Identify which cell holds the provided text, then report its [x, y] central coordinate. 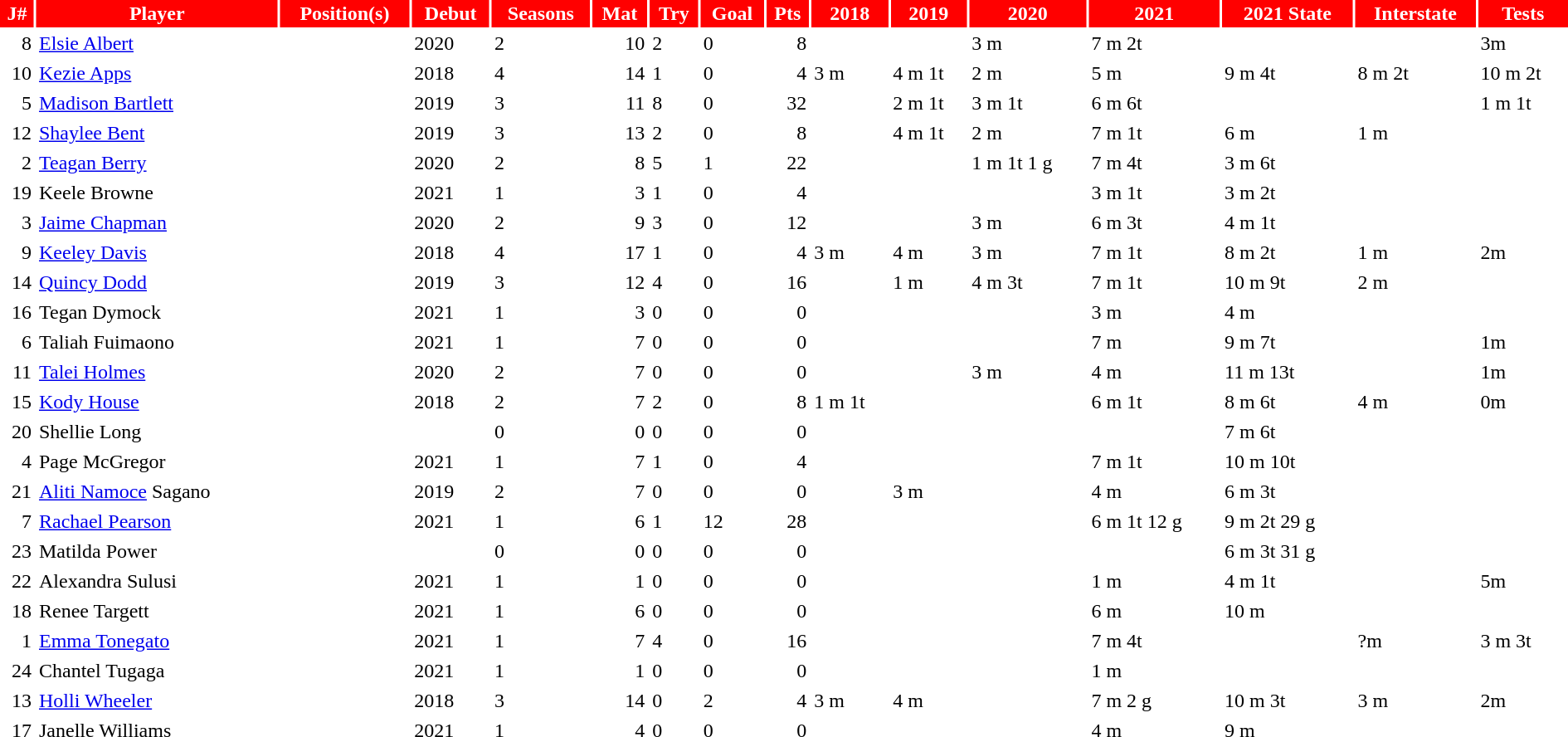
19 [17, 193]
Renee Targett [158, 611]
J# [17, 13]
10 m [1288, 611]
Elsie Albert [158, 43]
Interstate [1415, 13]
2 m 1t [928, 103]
5m [1523, 581]
Kody House [158, 402]
4 m 3t [1027, 282]
Try [674, 13]
Shellie Long [158, 432]
17 [620, 252]
1 m 1t 1 g [1027, 163]
Goal [733, 13]
Position(s) [345, 13]
Tegan Dymock [158, 312]
Page McGregor [158, 461]
3m [1523, 43]
Alexandra Sulusi [158, 581]
Teagan Berry [158, 163]
24 [17, 671]
6 m 1t [1154, 402]
9 m 2t 29 g [1288, 521]
21 [17, 491]
8 m 6t [1288, 402]
15 [17, 402]
Holli Wheeler [158, 700]
Tests [1523, 13]
6 m 6t [1154, 103]
Debut [450, 13]
3 m 3t [1523, 641]
7 m 2t [1154, 43]
Shaylee Bent [158, 133]
Quincy Dodd [158, 282]
7 m 2 g [1154, 700]
Kezie Apps [158, 73]
Mat [620, 13]
Keeley Davis [158, 252]
Aliti Namoce Sagano [158, 491]
10 m 3t [1288, 700]
10 m 10t [1288, 461]
23 [17, 551]
?m [1415, 641]
9 m 7t [1288, 342]
Keele Browne [158, 193]
10 m 2t [1523, 73]
5 m [1154, 73]
2021 State [1288, 13]
11 m 13t [1288, 372]
0m [1523, 402]
9 m 4t [1288, 73]
20 [17, 432]
18 [17, 611]
Chantel Tugaga [158, 671]
7 m 6t [1288, 432]
32 [787, 103]
Jaime Chapman [158, 222]
28 [787, 521]
Matilda Power [158, 551]
Madison Bartlett [158, 103]
Rachael Pearson [158, 521]
3 m 2t [1288, 193]
6 m 1t 12 g [1154, 521]
10 m 9t [1288, 282]
Seasons [541, 13]
6 m 3t 31 g [1288, 551]
Pts [787, 13]
Taliah Fuimaono [158, 342]
Talei Holmes [158, 372]
7 m [1154, 342]
Player [158, 13]
Emma Tonegato [158, 641]
3 m 6t [1288, 163]
